Identify which cell holds the provided text, then report its [x, y] central coordinate. 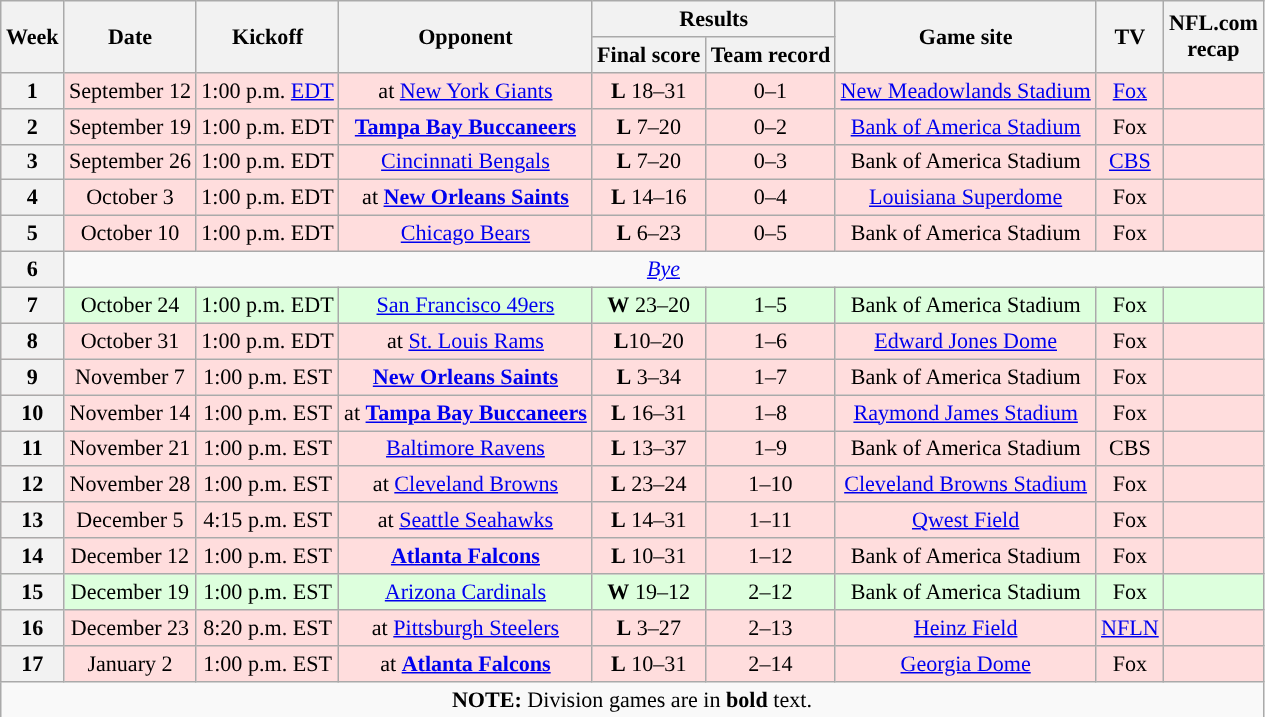
at St. Louis Rams [466, 341]
at Tampa Bay Buccaneers [466, 412]
at Seattle Seahawks [466, 520]
0–2 [770, 126]
L 13–37 [649, 448]
September 12 [130, 90]
Date [130, 36]
December 23 [130, 627]
Georgia Dome [966, 663]
at Atlanta Falcons [466, 663]
at Pittsburgh Steelers [466, 627]
Chicago Bears [466, 233]
9 [32, 377]
Arizona Cardinals [466, 591]
November 28 [130, 484]
17 [32, 663]
3 [32, 162]
November 14 [130, 412]
November 7 [130, 377]
TV [1130, 36]
1 [32, 90]
October 24 [130, 305]
Atlanta Falcons [466, 556]
L 3–27 [649, 627]
16 [32, 627]
1–7 [770, 377]
1–11 [770, 520]
6 [32, 269]
New Orleans Saints [466, 377]
December 12 [130, 556]
2 [32, 126]
Results [714, 18]
Edward Jones Dome [966, 341]
1–6 [770, 341]
Final score [649, 54]
12 [32, 484]
7 [32, 305]
L10–20 [649, 341]
14 [32, 556]
Raymond James Stadium [966, 412]
0–4 [770, 198]
4 [32, 198]
Kickoff [268, 36]
October 10 [130, 233]
Louisiana Superdome [966, 198]
L 6–23 [649, 233]
Cleveland Browns Stadium [966, 484]
11 [32, 448]
L 18–31 [649, 90]
W 23–20 [649, 305]
San Francisco 49ers [466, 305]
at New Orleans Saints [466, 198]
13 [32, 520]
2–14 [770, 663]
L 16–31 [649, 412]
Week [32, 36]
Baltimore Ravens [466, 448]
1–9 [770, 448]
November 21 [130, 448]
L 23–24 [649, 484]
1–10 [770, 484]
4:15 p.m. EST [268, 520]
at New York Giants [466, 90]
L 14–31 [649, 520]
1–8 [770, 412]
Opponent [466, 36]
NOTE: Division games are in bold text. [632, 699]
December 19 [130, 591]
L 3–34 [649, 377]
January 2 [130, 663]
8:20 p.m. EST [268, 627]
Cincinnati Bengals [466, 162]
Game site [966, 36]
8 [32, 341]
September 26 [130, 162]
2–12 [770, 591]
1–5 [770, 305]
NFLN [1130, 627]
0–3 [770, 162]
L 14–16 [649, 198]
2–13 [770, 627]
W 19–12 [649, 591]
NFL.comrecap [1214, 36]
New Meadowlands Stadium [966, 90]
Bye [664, 269]
0–5 [770, 233]
Heinz Field [966, 627]
15 [32, 591]
at Cleveland Browns [466, 484]
1–12 [770, 556]
September 19 [130, 126]
October 3 [130, 198]
0–1 [770, 90]
Team record [770, 54]
December 5 [130, 520]
Qwest Field [966, 520]
October 31 [130, 341]
5 [32, 233]
Tampa Bay Buccaneers [466, 126]
10 [32, 412]
